Pinpoint the cell where the given text exists, returning its (X, Y) midpoint coordinate. 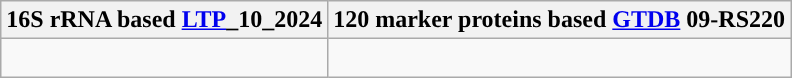
120 marker proteins based GTDB 09-RS220 (560, 20)
16S rRNA based LTP_10_2024 (164, 20)
